Provide the [X, Y] coordinate of the cell's center where the given text is located.  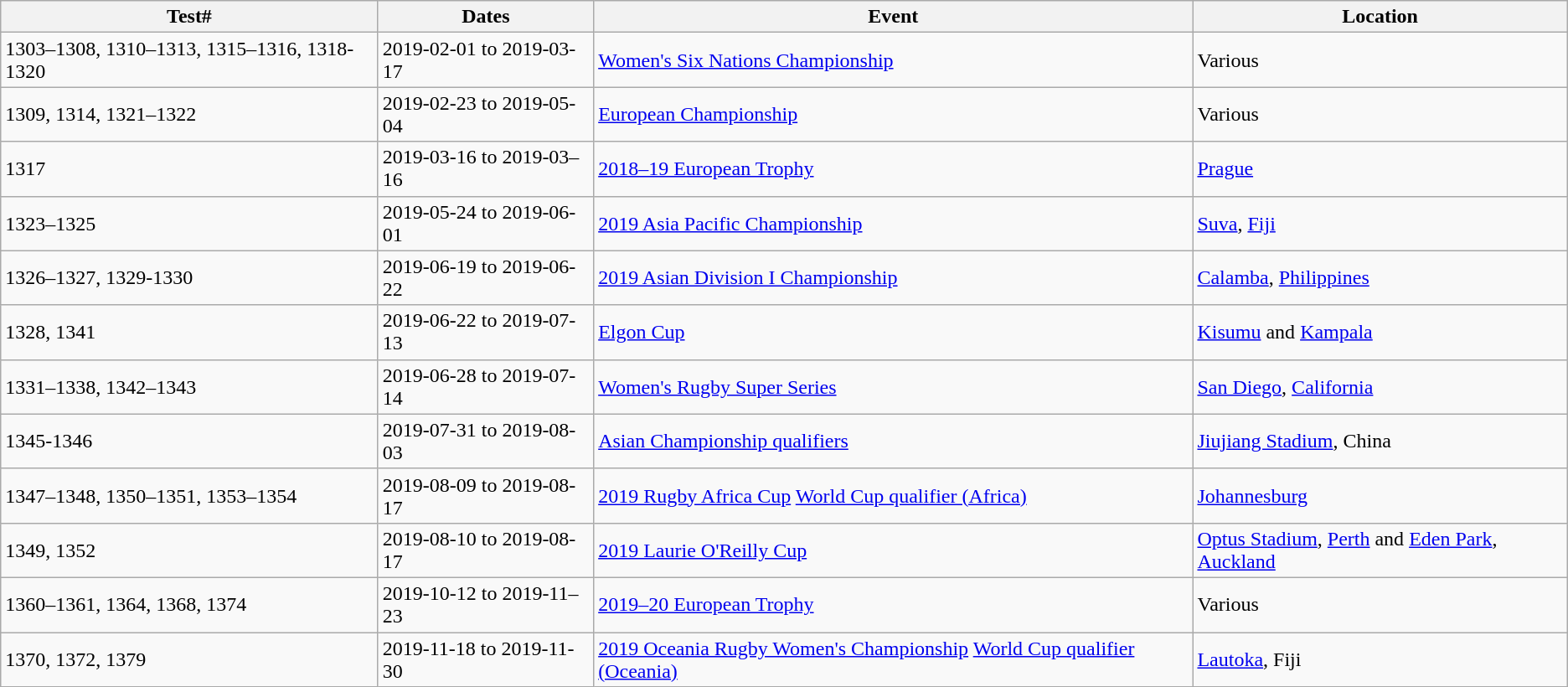
2019-08-09 to 2019-08-17 [486, 496]
1328, 1341 [189, 332]
2019 Asia Pacific Championship [893, 223]
Dates [486, 17]
1360–1361, 1364, 1368, 1374 [189, 605]
Asian Championship qualifiers [893, 441]
Location [1380, 17]
2019 Laurie O'Reilly Cup [893, 550]
Event [893, 17]
Women's Rugby Super Series [893, 387]
Kisumu and Kampala [1380, 332]
Elgon Cup [893, 332]
Calamba, Philippines [1380, 278]
2019-02-23 to 2019-05-04 [486, 114]
Test# [189, 17]
1309, 1314, 1321–1322 [189, 114]
2019 Rugby Africa Cup World Cup qualifier (Africa) [893, 496]
1370, 1372, 1379 [189, 659]
2019-05-24 to 2019-06-01 [486, 223]
1326–1327, 1329-1330 [189, 278]
Johannesburg [1380, 496]
2019-06-28 to 2019-07-14 [486, 387]
2018–19 European Trophy [893, 169]
1349, 1352 [189, 550]
2019-06-22 to 2019-07-13 [486, 332]
2019-06-19 to 2019-06-22 [486, 278]
2019 Asian Division I Championship [893, 278]
San Diego, California [1380, 387]
2019-10-12 to 2019-11–23 [486, 605]
1345-1346 [189, 441]
Suva, Fiji [1380, 223]
Women's Six Nations Championship [893, 60]
Prague [1380, 169]
2019-03-16 to 2019-03–16 [486, 169]
2019-07-31 to 2019-08-03 [486, 441]
Optus Stadium, Perth and Eden Park, Auckland [1380, 550]
2019-02-01 to 2019-03-17 [486, 60]
European Championship [893, 114]
2019 Oceania Rugby Women's Championship World Cup qualifier (Oceania) [893, 659]
1317 [189, 169]
Lautoka, Fiji [1380, 659]
1331–1338, 1342–1343 [189, 387]
2019–20 European Trophy [893, 605]
1347–1348, 1350–1351, 1353–1354 [189, 496]
1323–1325 [189, 223]
1303–1308, 1310–1313, 1315–1316, 1318-1320 [189, 60]
Jiujiang Stadium, China [1380, 441]
2019-08-10 to 2019-08-17 [486, 550]
2019-11-18 to 2019-11-30 [486, 659]
